Determine the [X, Y] coordinate at the center of the cell enclosing the given text.  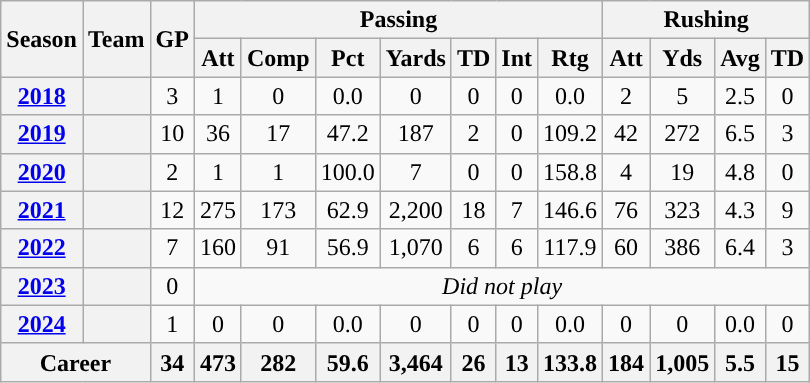
Season [42, 39]
2,200 [416, 210]
10 [172, 134]
323 [682, 210]
GP [172, 39]
2022 [42, 248]
160 [218, 248]
4.8 [740, 172]
Career [76, 362]
12 [172, 210]
4 [626, 172]
Passing [398, 20]
158.8 [570, 172]
275 [218, 210]
100.0 [348, 172]
5.5 [740, 362]
4.3 [740, 210]
91 [278, 248]
13 [517, 362]
117.9 [570, 248]
Team [116, 39]
Avg [740, 58]
184 [626, 362]
9 [787, 210]
146.6 [570, 210]
Int [517, 58]
17 [278, 134]
2023 [42, 286]
34 [172, 362]
109.2 [570, 134]
3,464 [416, 362]
2020 [42, 172]
Rtg [570, 58]
59.6 [348, 362]
173 [278, 210]
6.4 [740, 248]
2019 [42, 134]
282 [278, 362]
60 [626, 248]
Yds [682, 58]
76 [626, 210]
5 [682, 96]
19 [682, 172]
15 [787, 362]
Pct [348, 58]
18 [473, 210]
47.2 [348, 134]
2024 [42, 324]
36 [218, 134]
2021 [42, 210]
Yards [416, 58]
Rushing [706, 20]
2.5 [740, 96]
1,005 [682, 362]
26 [473, 362]
2018 [42, 96]
56.9 [348, 248]
Comp [278, 58]
133.8 [570, 362]
272 [682, 134]
1,070 [416, 248]
386 [682, 248]
187 [416, 134]
6.5 [740, 134]
62.9 [348, 210]
Did not play [502, 286]
473 [218, 362]
42 [626, 134]
